Identify which cell holds the provided text, then report its [x, y] central coordinate. 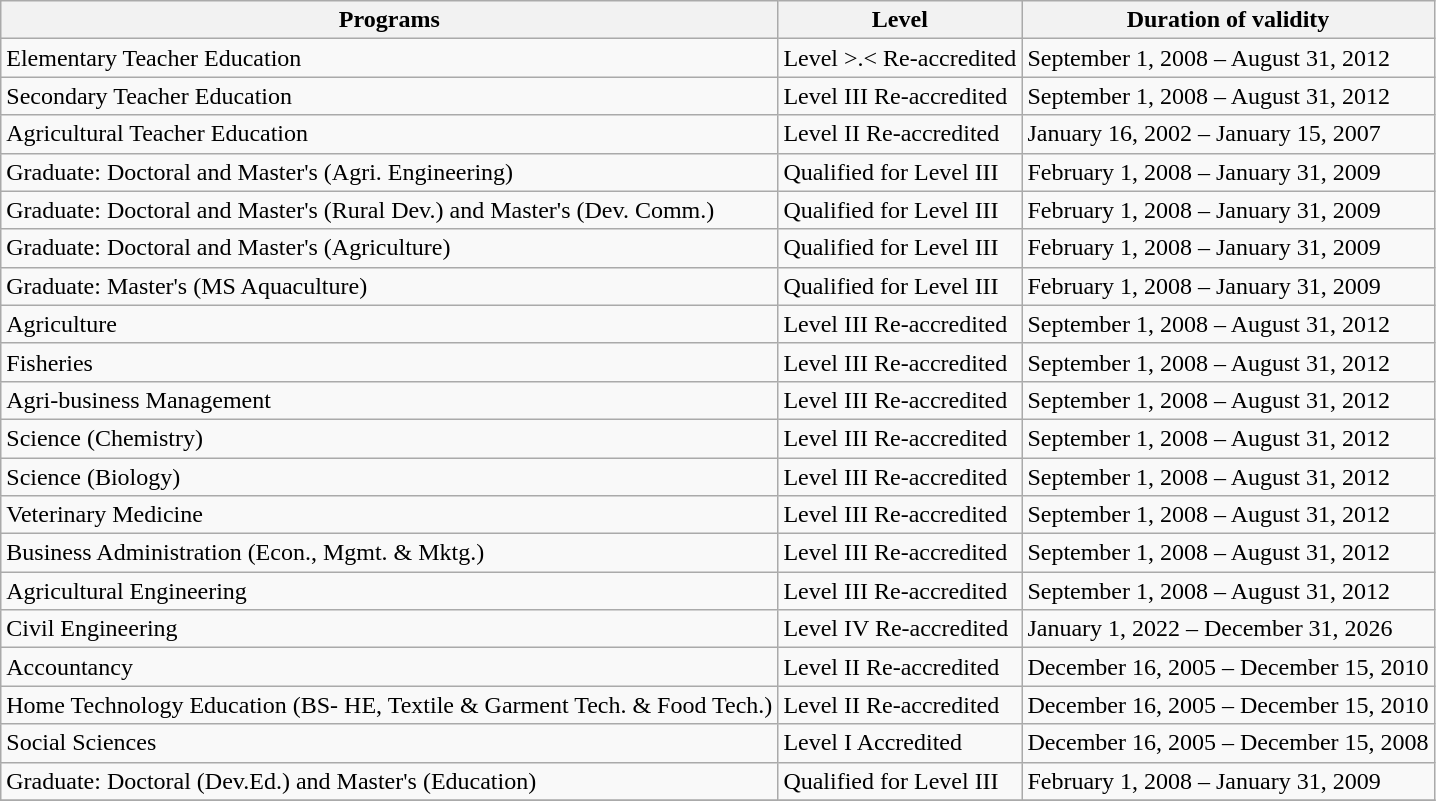
Programs [390, 20]
Accountancy [390, 667]
Graduate: Doctoral (Dev.Ed.) and Master's (Education) [390, 781]
Level >.< Re-accredited [900, 58]
Science (Chemistry) [390, 438]
Level I Accredited [900, 743]
Fisheries [390, 362]
Graduate: Doctoral and Master's (Agriculture) [390, 248]
Duration of validity [1228, 20]
Level [900, 20]
Agriculture [390, 324]
Social Sciences [390, 743]
Agricultural Engineering [390, 591]
Science (Biology) [390, 477]
Agri-business Management [390, 400]
Graduate: Doctoral and Master's (Agri. Engineering) [390, 172]
Elementary Teacher Education [390, 58]
Secondary Teacher Education [390, 96]
Home Technology Education (BS- HE, Textile & Garment Tech. & Food Tech.) [390, 705]
Civil Engineering [390, 629]
Graduate: Master's (MS Aquaculture) [390, 286]
January 16, 2002 – January 15, 2007 [1228, 134]
Graduate: Doctoral and Master's (Rural Dev.) and Master's (Dev. Comm.) [390, 210]
Veterinary Medicine [390, 515]
Agricultural Teacher Education [390, 134]
December 16, 2005 – December 15, 2008 [1228, 743]
Business Administration (Econ., Mgmt. & Mktg.) [390, 553]
Level IV Re-accredited [900, 629]
January 1, 2022 – December 31, 2026 [1228, 629]
